Search for the cell housing the specified text and yield its [X, Y] center coordinate. 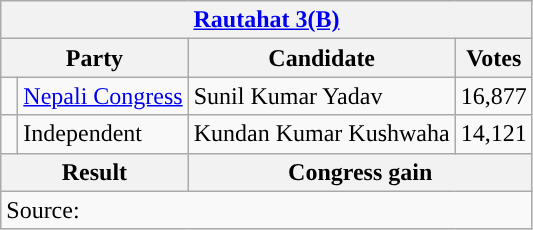
Party [94, 58]
16,877 [494, 96]
Nepali Congress [103, 96]
14,121 [494, 134]
Independent [103, 134]
Votes [494, 58]
Source: [266, 210]
Kundan Kumar Kushwaha [322, 134]
Rautahat 3(B) [266, 20]
Congress gain [360, 172]
Sunil Kumar Yadav [322, 96]
Candidate [322, 58]
Result [94, 172]
